Detect which cell encompasses the target text, then output its [X, Y] center coordinate. 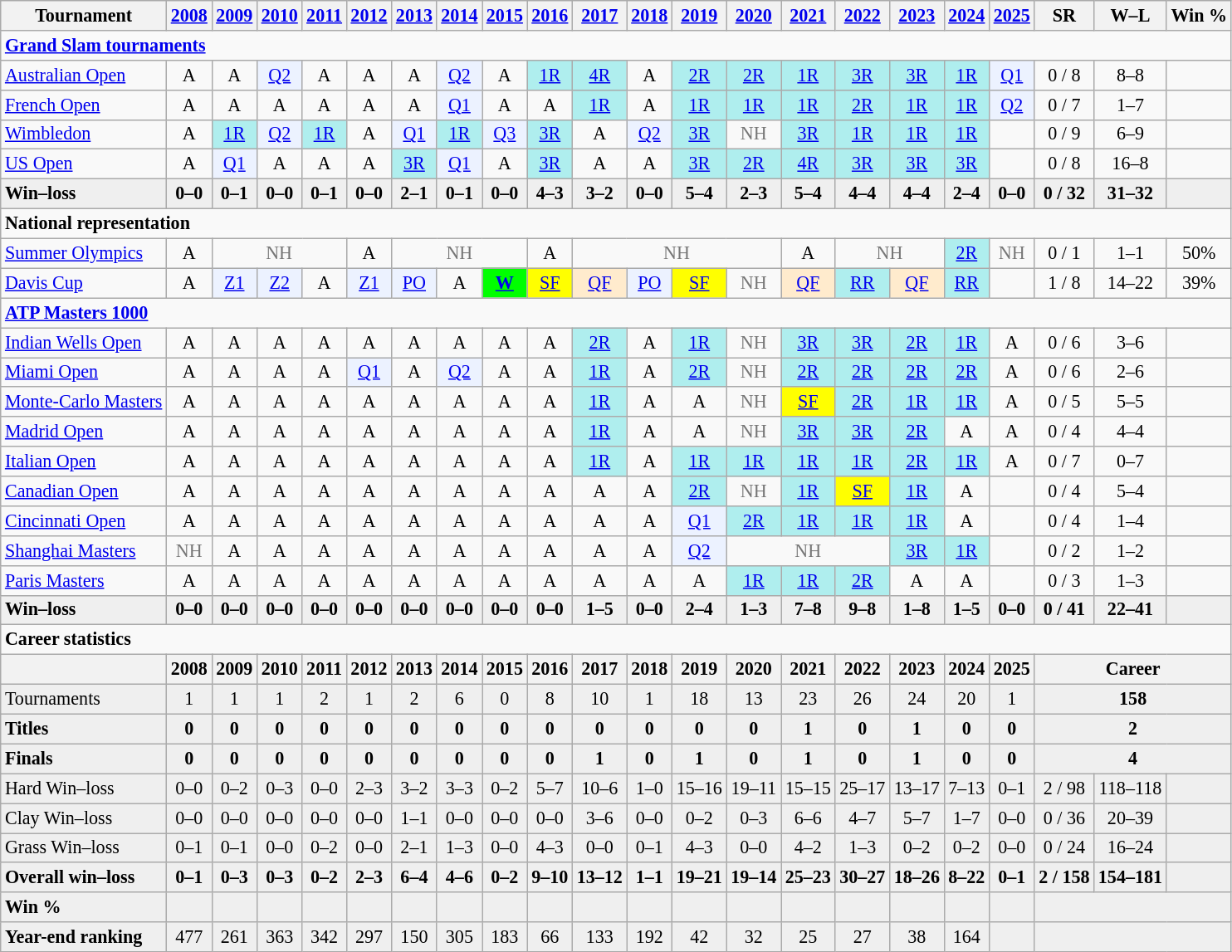
0 / 32 [1064, 193]
15–15 [809, 788]
Monte-Carlo Masters [84, 402]
7–8 [809, 610]
8 [550, 699]
18–26 [917, 877]
25–17 [863, 788]
0 / 24 [1064, 847]
30–27 [863, 877]
22–41 [1131, 610]
16–24 [1131, 847]
0 / 41 [1064, 610]
Wimbledon [84, 134]
20 [966, 699]
192 [649, 937]
50% [1199, 253]
27 [863, 937]
Career statistics [616, 640]
19–21 [700, 877]
6 [459, 699]
0–7 [1131, 461]
French Open [84, 105]
Italian Open [84, 461]
Overall win–loss [84, 877]
10 [600, 699]
6–6 [809, 818]
Tournament [84, 15]
8–8 [1131, 75]
Q3 [505, 134]
118–118 [1131, 788]
42 [700, 937]
Indian Wells Open [84, 342]
1–2 [1131, 550]
0 / 1 [1064, 253]
32 [754, 937]
Year-end ranking [84, 937]
31–32 [1131, 193]
W–L [1131, 15]
25–23 [809, 877]
8–22 [966, 877]
2 / 158 [1064, 877]
Australian Open [84, 75]
66 [550, 937]
0 / 3 [1064, 580]
6–9 [1131, 134]
SR [1064, 15]
Grass Win–loss [84, 847]
363 [279, 937]
Canadian Open [84, 491]
183 [505, 937]
Career [1132, 669]
Shanghai Masters [84, 550]
W [505, 283]
0 / 5 [1064, 402]
5–5 [1131, 402]
Z2 [279, 283]
2–6 [1131, 372]
13 [754, 699]
Paris Masters [84, 580]
3–3 [459, 788]
Titles [84, 729]
10–6 [600, 788]
158 [1132, 699]
Hard Win–loss [84, 788]
0 / 2 [1064, 550]
4–7 [863, 818]
305 [459, 937]
342 [324, 937]
25 [809, 937]
9–8 [863, 610]
261 [234, 937]
1–4 [1131, 520]
ATP Masters 1000 [616, 313]
Madrid Open [84, 432]
23 [809, 699]
150 [414, 937]
16–8 [1131, 164]
Clay Win–loss [84, 818]
1 / 8 [1064, 283]
20–39 [1131, 818]
133 [600, 937]
1–0 [649, 788]
4–6 [459, 877]
4–2 [809, 847]
Tournaments [84, 699]
Miami Open [84, 372]
1–8 [917, 610]
0 / 9 [1064, 134]
24 [917, 699]
13–17 [917, 788]
2 / 98 [1064, 788]
Davis Cup [84, 283]
19–11 [754, 788]
Cincinnati Open [84, 520]
13–12 [600, 877]
Summer Olympics [84, 253]
19–14 [754, 877]
Grand Slam tournaments [616, 45]
164 [966, 937]
6–4 [414, 877]
26 [863, 699]
297 [369, 937]
9–10 [550, 877]
7–13 [966, 788]
477 [189, 937]
15–16 [700, 788]
14–22 [1131, 283]
18 [700, 699]
Finals [84, 759]
39% [1199, 283]
National representation [616, 223]
US Open [84, 164]
0 / 36 [1064, 818]
38 [917, 937]
154–181 [1131, 877]
4 [1132, 759]
